Locate the cell with the specified text and output its (X, Y) center coordinate. 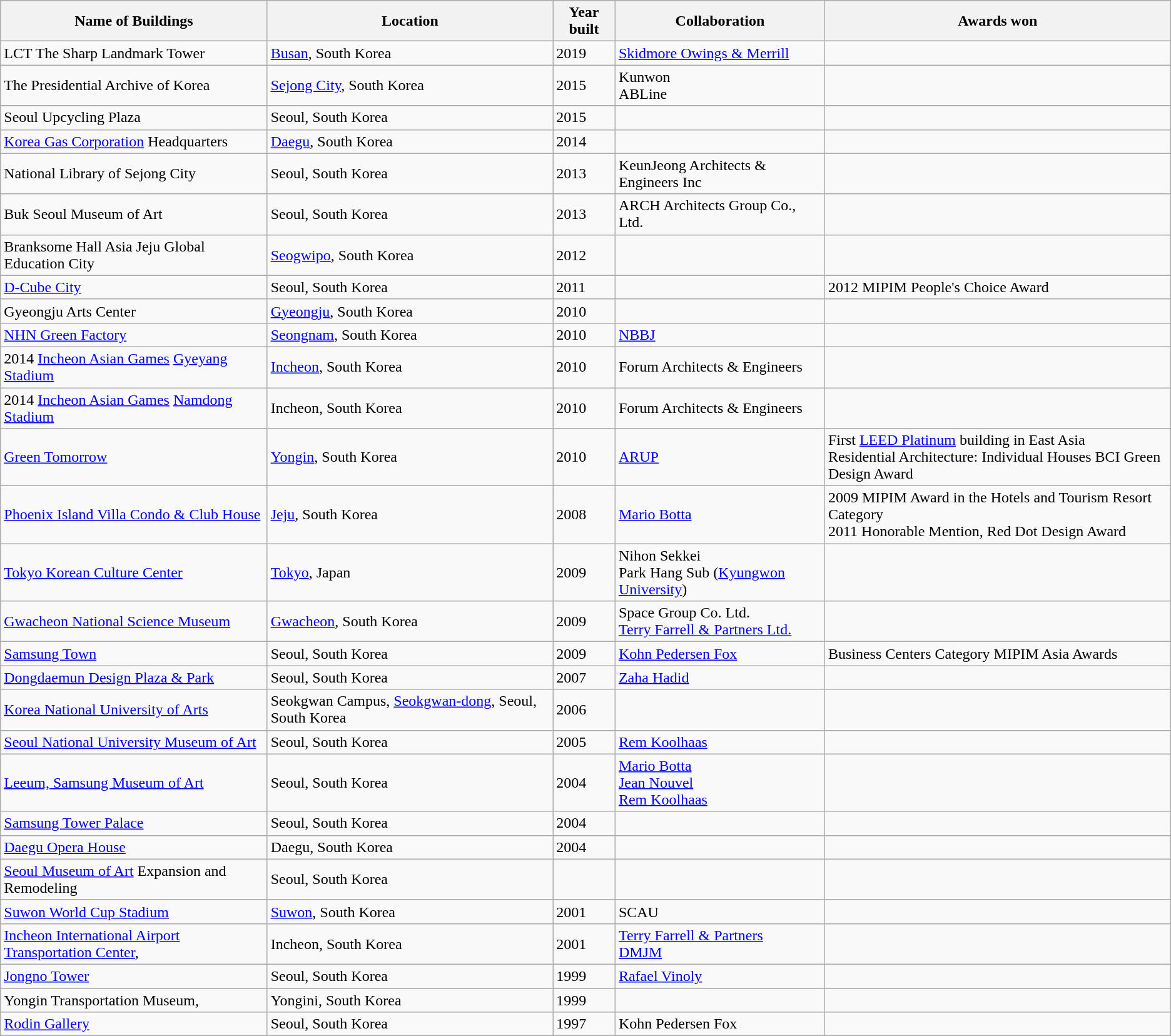
Mario Botta (719, 515)
LCT The Sharp Landmark Tower (134, 53)
Green Tomorrow (134, 457)
National Library of Sejong City (134, 174)
Gwacheon, South Korea (410, 622)
Incheon International Airport Transportation Center, (134, 943)
First LEED Platinum building in East AsiaResidential Architecture: Individual Houses BCI Green Design Award (997, 457)
Rodin Gallery (134, 1024)
Seongnam, South Korea (410, 335)
Tokyo Korean Culture Center (134, 572)
Name of Buildings (134, 21)
Gyeongju, South Korea (410, 311)
2019 (584, 53)
2006 (584, 709)
The Presidential Archive of Korea (134, 85)
Busan, South Korea (410, 53)
Collaboration (719, 21)
Sejong City, South Korea (410, 85)
Year built (584, 21)
Suwon, South Korea (410, 912)
2012 MIPIM People's Choice Award (997, 287)
Korea Gas Corporation Headquarters (134, 141)
Seokgwan Campus, Seokgwan-dong, Seoul, South Korea (410, 709)
NBBJ (719, 335)
Space Group Co. Ltd.Terry Farrell & Partners Ltd. (719, 622)
Yongin, South Korea (410, 457)
KunwonABLine (719, 85)
Seoul Museum of Art Expansion and Remodeling (134, 880)
Jeju, South Korea (410, 515)
Gyeongju Arts Center (134, 311)
Gwacheon National Science Museum (134, 622)
2014 Incheon Asian Games Gyeyang Stadium (134, 367)
Leeum, Samsung Museum of Art (134, 783)
Yongini, South Korea (410, 1000)
NHN Green Factory (134, 335)
Dongdaemun Design Plaza & Park (134, 678)
Rem Koolhaas (719, 742)
KeunJeong Architects & Engineers Inc (719, 174)
Branksome Hall Asia Jeju Global Education City (134, 255)
D-Cube City (134, 287)
Samsung Town (134, 654)
Daegu Opera House (134, 847)
Suwon World Cup Stadium (134, 912)
SCAU (719, 912)
2011 (584, 287)
Korea National University of Arts (134, 709)
2005 (584, 742)
1997 (584, 1024)
Awards won (997, 21)
Buk Seoul Museum of Art (134, 214)
Seoul National University Museum of Art (134, 742)
Samsung Tower Palace (134, 823)
Jongno Tower (134, 976)
Zaha Hadid (719, 678)
Rafael Vinoly (719, 976)
Mario BottaJean NouvelRem Koolhaas (719, 783)
Seoul Upcycling Plaza (134, 118)
2009 MIPIM Award in the Hotels and Tourism Resort Category2011 Honorable Mention, Red Dot Design Award (997, 515)
2012 (584, 255)
ARUP (719, 457)
2014 Incheon Asian Games Namdong Stadium (134, 408)
Seogwipo, South Korea (410, 255)
2008 (584, 515)
Tokyo, Japan (410, 572)
Yongin Transportation Museum, (134, 1000)
Location (410, 21)
Skidmore Owings & Merrill (719, 53)
Business Centers Category MIPIM Asia Awards (997, 654)
Phoenix Island Villa Condo & Club House (134, 515)
Nihon SekkeiPark Hang Sub (Kyungwon University) (719, 572)
2014 (584, 141)
2007 (584, 678)
Terry Farrell & PartnersDMJM (719, 943)
ARCH Architects Group Co., Ltd. (719, 214)
